For the text-containing cell, return its midpoint in [x, y] coordinate format. 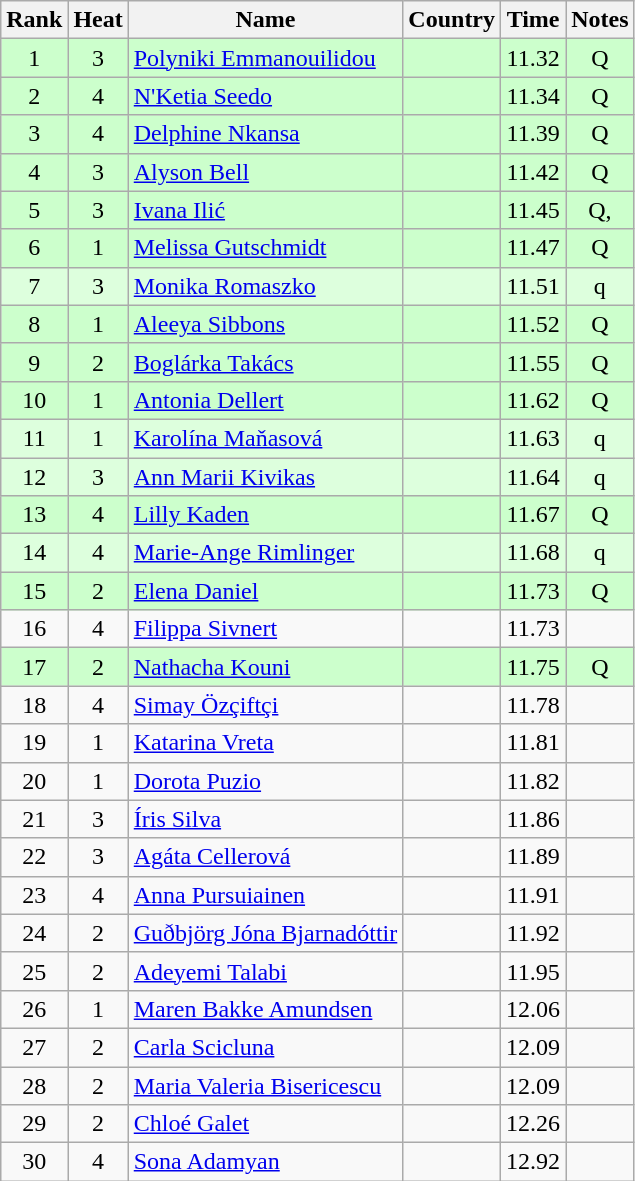
7 [34, 286]
Boglárka Takács [266, 362]
Ivana Ilić [266, 210]
14 [34, 553]
Aleeya Sibbons [266, 324]
23 [34, 895]
Delphine Nkansa [266, 134]
29 [34, 1124]
11.89 [534, 857]
Agáta Cellerová [266, 857]
Antonia Dellert [266, 400]
15 [34, 591]
11.81 [534, 743]
Karolína Maňasová [266, 438]
Time [534, 20]
Chloé Galet [266, 1124]
Ann Marii Kivikas [266, 477]
11.92 [534, 933]
11.51 [534, 286]
11.42 [534, 172]
20 [34, 781]
12 [34, 477]
11.86 [534, 819]
18 [34, 705]
11.32 [534, 58]
11.55 [534, 362]
11.64 [534, 477]
Carla Scicluna [266, 1047]
11.45 [534, 210]
Sona Adamyan [266, 1162]
21 [34, 819]
Íris Silva [266, 819]
12.06 [534, 1009]
Rank [34, 20]
22 [34, 857]
28 [34, 1085]
12.26 [534, 1124]
11.34 [534, 96]
Guðbjörg Jóna Bjarnadóttir [266, 933]
19 [34, 743]
Lilly Kaden [266, 515]
11.39 [534, 134]
24 [34, 933]
Katarina Vreta [266, 743]
12.92 [534, 1162]
Dorota Puzio [266, 781]
Melissa Gutschmidt [266, 248]
Nathacha Kouni [266, 667]
8 [34, 324]
17 [34, 667]
25 [34, 971]
Notes [600, 20]
11.67 [534, 515]
Adeyemi Talabi [266, 971]
11.82 [534, 781]
Simay Özçiftçi [266, 705]
Country [452, 20]
Marie-Ange Rimlinger [266, 553]
Heat [98, 20]
Name [266, 20]
11.52 [534, 324]
11.91 [534, 895]
Maren Bakke Amundsen [266, 1009]
6 [34, 248]
30 [34, 1162]
13 [34, 515]
11.68 [534, 553]
Monika Romaszko [266, 286]
N'Ketia Seedo [266, 96]
27 [34, 1047]
11.95 [534, 971]
11 [34, 438]
11.75 [534, 667]
Elena Daniel [266, 591]
Filippa Sivnert [266, 629]
9 [34, 362]
5 [34, 210]
16 [34, 629]
11.78 [534, 705]
Anna Pursuiainen [266, 895]
Maria Valeria Bisericescu [266, 1085]
11.47 [534, 248]
11.62 [534, 400]
Polyniki Emmanouilidou [266, 58]
26 [34, 1009]
Q, [600, 210]
Alyson Bell [266, 172]
11.63 [534, 438]
10 [34, 400]
